Find where the given text appears and provide that cell's center as [x, y] coordinate. 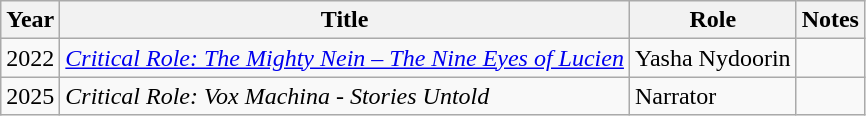
Yasha Nydoorin [712, 58]
2025 [30, 96]
Title [345, 20]
Notes [830, 20]
Role [712, 20]
Narrator [712, 96]
Critical Role: Vox Machina - Stories Untold [345, 96]
2022 [30, 58]
Year [30, 20]
Critical Role: The Mighty Nein – The Nine Eyes of Lucien [345, 58]
